Output the [x, y] coordinate of the center of the cell containing the given text.  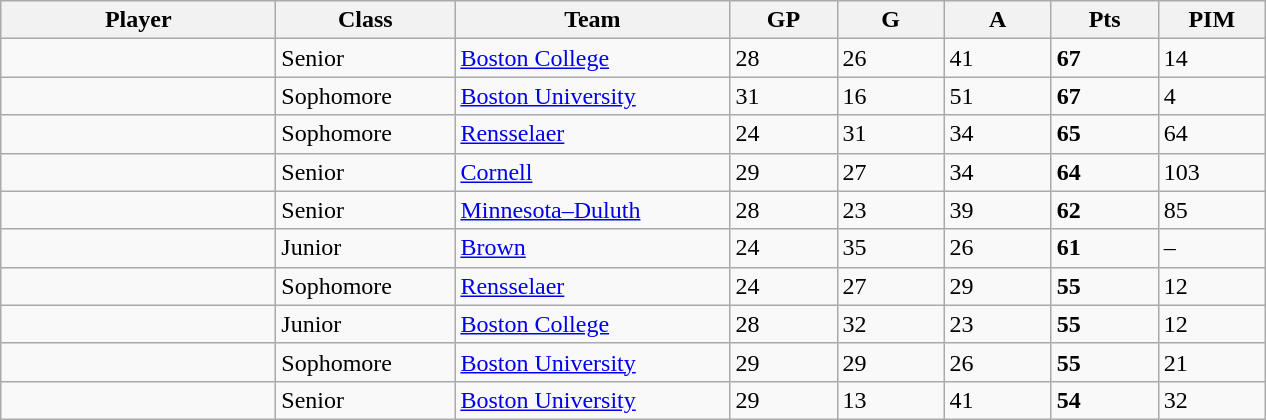
13 [890, 400]
PIM [1212, 20]
85 [1212, 210]
Class [366, 20]
35 [890, 248]
G [890, 20]
A [998, 20]
65 [1104, 134]
14 [1212, 58]
GP [784, 20]
4 [1212, 96]
Brown [592, 248]
54 [1104, 400]
39 [998, 210]
51 [998, 96]
Cornell [592, 172]
62 [1104, 210]
Minnesota–Duluth [592, 210]
16 [890, 96]
61 [1104, 248]
21 [1212, 362]
Team [592, 20]
Player [138, 20]
Pts [1104, 20]
– [1212, 248]
103 [1212, 172]
